Search for the cell housing the specified text and yield its (x, y) center coordinate. 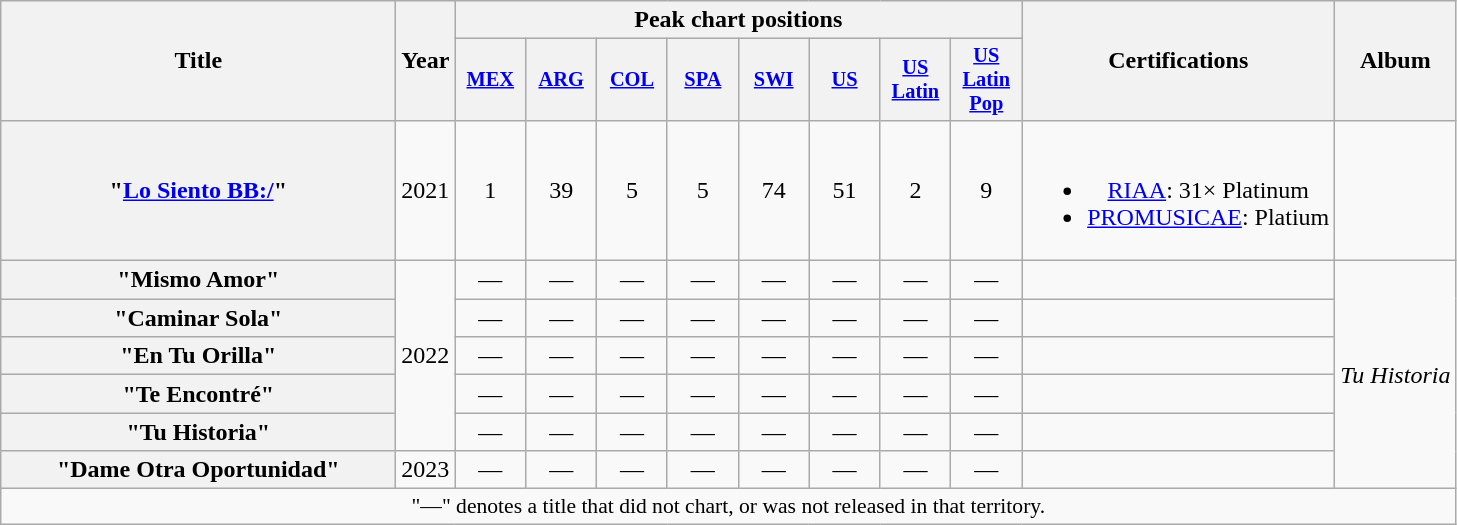
US Latin (916, 80)
Certifications (1178, 61)
ARG (562, 80)
"Te Encontré" (198, 394)
Tu Historia (1396, 375)
SWI (774, 80)
"—" denotes a title that did not chart, or was not released in that territory. (728, 507)
9 (986, 190)
SPA (702, 80)
Peak chart positions (738, 20)
COL (632, 80)
Album (1396, 61)
"Dame Otra Oportunidad" (198, 470)
US (844, 80)
"Caminar Sola" (198, 318)
"Mismo Amor" (198, 280)
2023 (426, 470)
39 (562, 190)
RIAA: 31× Platinum PROMUSICAE: Platium (1178, 190)
MEX (490, 80)
2 (916, 190)
"En Tu Orilla" (198, 356)
Year (426, 61)
US Latin Pop (986, 80)
"Lo Siento BB:/" (198, 190)
2022 (426, 356)
"Tu Historia" (198, 432)
1 (490, 190)
51 (844, 190)
74 (774, 190)
2021 (426, 190)
Title (198, 61)
